Return the [x, y] coordinate for the center point of the cell that contains the specified text.  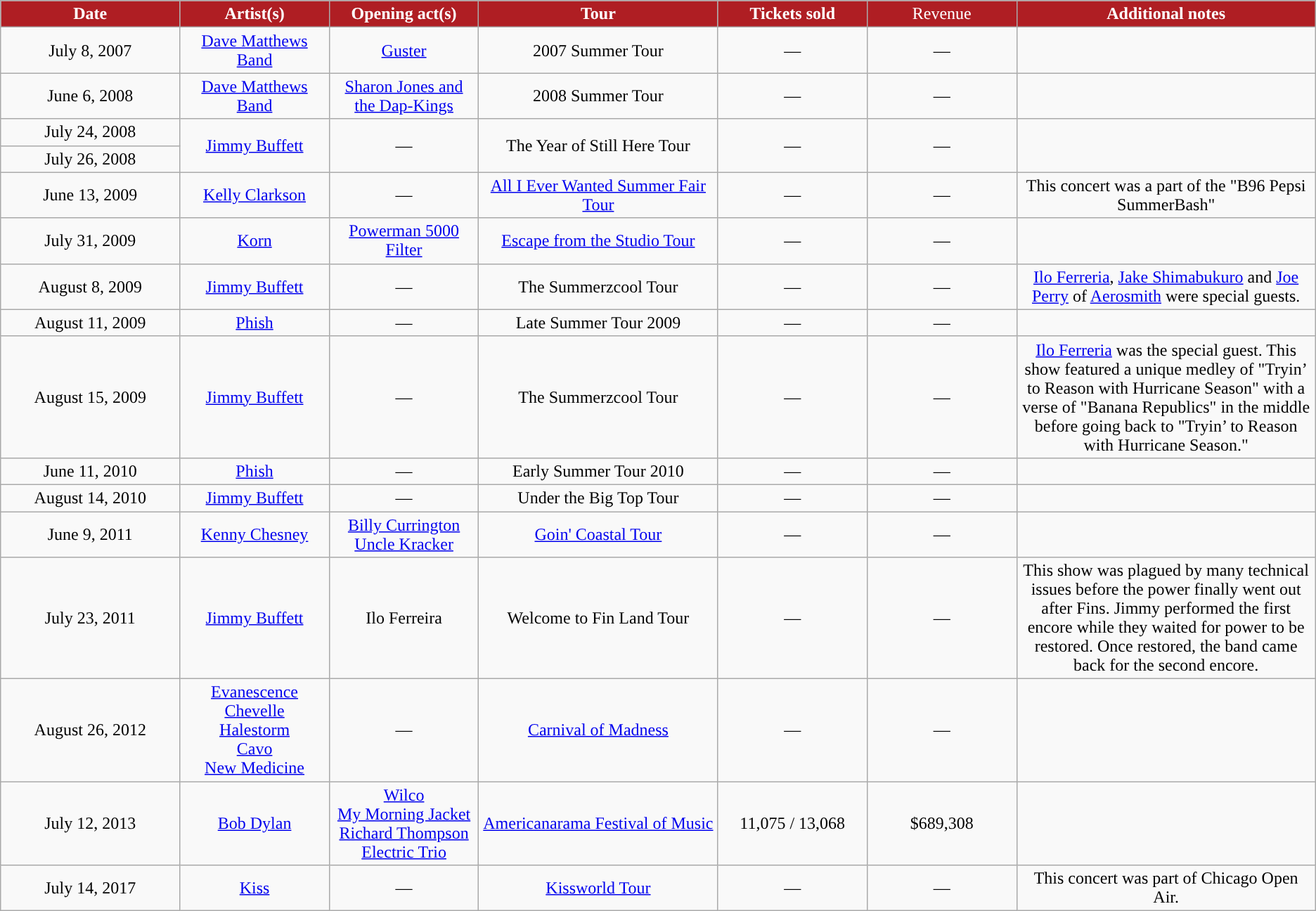
Powerman 5000Filter [404, 240]
Ilo Ferreira [404, 619]
WilcoMy Morning JacketRichard Thompson Electric Trio [404, 824]
Kenny Chesney [254, 534]
2007 Summer Tour [598, 51]
Additional notes [1166, 14]
Ilo Ferreria, Jake Shimabukuro and Joe Perry of Aerosmith were special guests. [1166, 287]
EvanescenceChevelleHalestormCavoNew Medicine [254, 730]
Opening act(s) [404, 14]
Americanarama Festival of Music [598, 824]
Welcome to Fin Land Tour [598, 619]
This concert was part of Chicago Open Air. [1166, 889]
July 26, 2008 [90, 159]
Korn [254, 240]
Tour [598, 14]
This concert was a part of the "B96 Pepsi SummerBash" [1166, 195]
June 9, 2011 [90, 534]
11,075 / 13,068 [793, 824]
August 8, 2009 [90, 287]
July 12, 2013 [90, 824]
Artist(s) [254, 14]
Tickets sold [793, 14]
Kissworld Tour [598, 889]
Date [90, 14]
June 6, 2008 [90, 96]
August 15, 2009 [90, 396]
2008 Summer Tour [598, 96]
July 14, 2017 [90, 889]
July 31, 2009 [90, 240]
Sharon Jones and the Dap-Kings [404, 96]
July 24, 2008 [90, 132]
August 26, 2012 [90, 730]
The Year of Still Here Tour [598, 146]
Goin' Coastal Tour [598, 534]
August 14, 2010 [90, 498]
July 8, 2007 [90, 51]
Kiss [254, 889]
$689,308 [942, 824]
June 11, 2010 [90, 471]
Revenue [942, 14]
August 11, 2009 [90, 323]
June 13, 2009 [90, 195]
Carnival of Madness [598, 730]
Kelly Clarkson [254, 195]
Escape from the Studio Tour [598, 240]
Bob Dylan [254, 824]
All I Ever Wanted Summer Fair Tour [598, 195]
Late Summer Tour 2009 [598, 323]
Guster [404, 51]
Billy CurringtonUncle Kracker [404, 534]
Early Summer Tour 2010 [598, 471]
July 23, 2011 [90, 619]
Under the Big Top Tour [598, 498]
